Detect which cell encompasses the target text, then output its (X, Y) center coordinate. 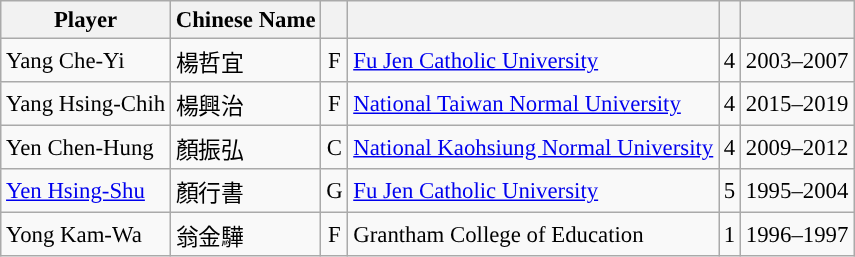
2009–2012 (798, 148)
顏振弘 (245, 148)
Chinese Name (245, 20)
Grantham College of Education (534, 235)
National Taiwan Normal University (534, 104)
Yang Hsing-Chih (86, 104)
National Kaohsiung Normal University (534, 148)
Yong Kam-Wa (86, 235)
1995–2004 (798, 191)
1996–1997 (798, 235)
1 (730, 235)
楊興治 (245, 104)
G (334, 191)
Player (86, 20)
翁金驊 (245, 235)
楊哲宜 (245, 61)
5 (730, 191)
顏行書 (245, 191)
2003–2007 (798, 61)
C (334, 148)
2015–2019 (798, 104)
Yen Hsing-Shu (86, 191)
Yang Che-Yi (86, 61)
Yen Chen-Hung (86, 148)
